Return [x, y] of the center of cell containing provided text 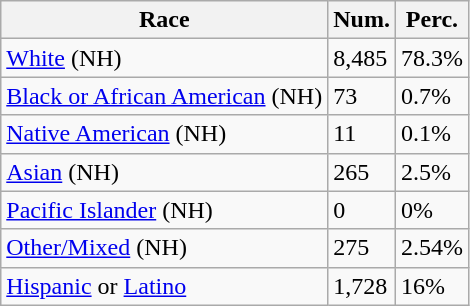
0% [432, 210]
Race [164, 20]
275 [362, 248]
Pacific Islander (NH) [164, 210]
1,728 [362, 286]
2.5% [432, 172]
Other/Mixed (NH) [164, 248]
0.1% [432, 134]
73 [362, 96]
16% [432, 286]
Num. [362, 20]
Native American (NH) [164, 134]
Asian (NH) [164, 172]
Perc. [432, 20]
78.3% [432, 58]
Hispanic or Latino [164, 286]
11 [362, 134]
2.54% [432, 248]
265 [362, 172]
White (NH) [164, 58]
0 [362, 210]
Black or African American (NH) [164, 96]
8,485 [362, 58]
0.7% [432, 96]
